Return (X, Y) of the center of cell containing provided text 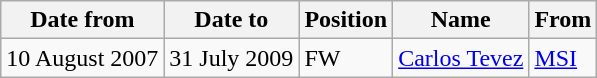
Name (461, 20)
From (563, 20)
FW (346, 58)
Date to (232, 20)
MSI (563, 58)
Date from (82, 20)
Carlos Tevez (461, 58)
10 August 2007 (82, 58)
31 July 2009 (232, 58)
Position (346, 20)
